Output the (x, y) coordinate of the center of the cell containing the given text.  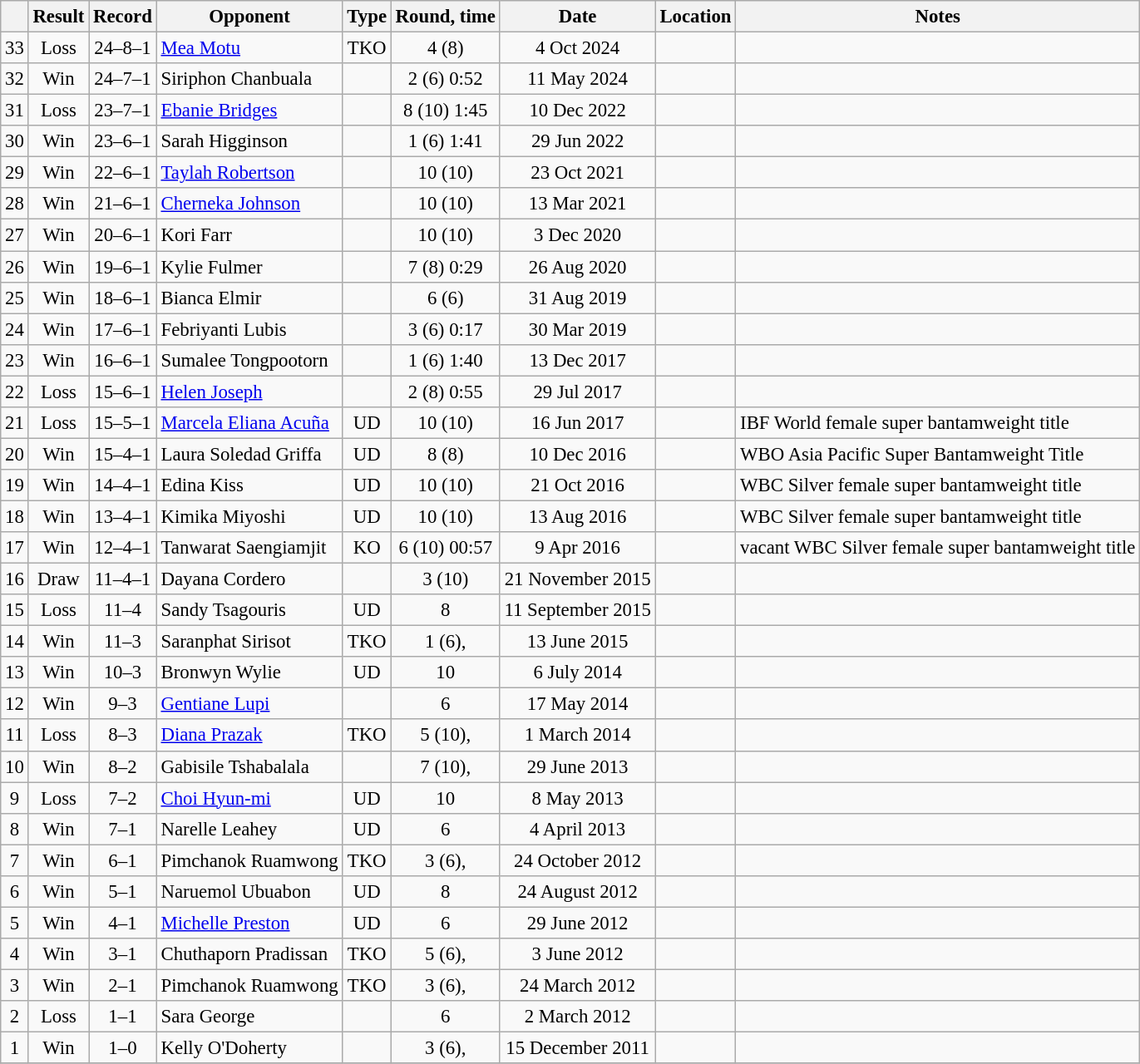
6 (6) (446, 298)
4 (8) (446, 48)
KO (367, 548)
15 December 2011 (577, 1048)
16 Jun 2017 (577, 423)
27 (15, 235)
Sarah Higginson (249, 141)
17–6–1 (123, 329)
33 (15, 48)
24–8–1 (123, 48)
3 June 2012 (577, 954)
Taylah Robertson (249, 173)
Location (695, 17)
26 (15, 267)
20–6–1 (123, 235)
5 (15, 923)
3 (15, 985)
9–3 (123, 704)
15 (15, 610)
7 (8) 0:29 (446, 267)
12–4–1 (123, 548)
Ebanie Bridges (249, 111)
7–2 (123, 798)
Diana Prazak (249, 736)
19–6–1 (123, 267)
Cherneka Johnson (249, 204)
14 (15, 642)
6 July 2014 (577, 672)
10–3 (123, 672)
4 Oct 2024 (577, 48)
24 August 2012 (577, 892)
Bianca Elmir (249, 298)
Kelly O'Doherty (249, 1048)
1 March 2014 (577, 736)
29 (15, 173)
29 Jun 2022 (577, 141)
13 June 2015 (577, 642)
29 June 2013 (577, 766)
Type (367, 17)
23 (15, 360)
4–1 (123, 923)
Result (58, 17)
Gentiane Lupi (249, 704)
17 May 2014 (577, 704)
20 (15, 454)
Record (123, 17)
14–4–1 (123, 485)
Kimika Miyoshi (249, 516)
5 (10), (446, 736)
23–7–1 (123, 111)
8 (10) 1:45 (446, 111)
11 (15, 736)
10 Dec 2016 (577, 454)
21–6–1 (123, 204)
15–4–1 (123, 454)
11–4–1 (123, 579)
3 (6) 0:17 (446, 329)
Notes (938, 17)
13 Mar 2021 (577, 204)
22–6–1 (123, 173)
1 (6) 1:41 (446, 141)
32 (15, 79)
Mea Motu (249, 48)
22 (15, 392)
19 (15, 485)
Bronwyn Wylie (249, 672)
18–6–1 (123, 298)
1 (6), (446, 642)
24 (15, 329)
Siriphon Chanbuala (249, 79)
Gabisile Tshabalala (249, 766)
23 Oct 2021 (577, 173)
6 (10) 00:57 (446, 548)
15–5–1 (123, 423)
Draw (58, 579)
Sandy Tsagouris (249, 610)
Laura Soledad Griffa (249, 454)
Date (577, 17)
31 (15, 111)
Sara George (249, 1017)
Naruemol Ubuabon (249, 892)
2 (8) 0:55 (446, 392)
24 March 2012 (577, 985)
6–1 (123, 860)
29 June 2012 (577, 923)
Saranphat Sirisot (249, 642)
25 (15, 298)
16–6–1 (123, 360)
21 November 2015 (577, 579)
5–1 (123, 892)
2 March 2012 (577, 1017)
Sumalee Tongpootorn (249, 360)
8–2 (123, 766)
Round, time (446, 17)
2–1 (123, 985)
Michelle Preston (249, 923)
21 (15, 423)
13 Aug 2016 (577, 516)
30 (15, 141)
3–1 (123, 954)
1 (15, 1048)
11 September 2015 (577, 610)
Marcela Eliana Acuña (249, 423)
Edina Kiss (249, 485)
2 (6) 0:52 (446, 79)
WBO Asia Pacific Super Bantamweight Title (938, 454)
15–6–1 (123, 392)
11–4 (123, 610)
11 May 2024 (577, 79)
Helen Joseph (249, 392)
13 Dec 2017 (577, 360)
8 May 2013 (577, 798)
4 April 2013 (577, 829)
13–4–1 (123, 516)
Kylie Fulmer (249, 267)
Kori Farr (249, 235)
2 (15, 1017)
23–6–1 (123, 141)
3 Dec 2020 (577, 235)
28 (15, 204)
IBF World female super bantamweight title (938, 423)
Tanwarat Saengiamjit (249, 548)
10 Dec 2022 (577, 111)
9 Apr 2016 (577, 548)
12 (15, 704)
3 (10) (446, 579)
26 Aug 2020 (577, 267)
24 October 2012 (577, 860)
1 (6) 1:40 (446, 360)
Febriyanti Lubis (249, 329)
vacant WBC Silver female super bantamweight title (938, 548)
7 (15, 860)
16 (15, 579)
7–1 (123, 829)
Chuthaporn Pradissan (249, 954)
8 (8) (446, 454)
24–7–1 (123, 79)
Dayana Cordero (249, 579)
5 (6), (446, 954)
30 Mar 2019 (577, 329)
1–0 (123, 1048)
21 Oct 2016 (577, 485)
13 (15, 672)
18 (15, 516)
Choi Hyun-mi (249, 798)
17 (15, 548)
31 Aug 2019 (577, 298)
4 (15, 954)
9 (15, 798)
8–3 (123, 736)
1–1 (123, 1017)
11–3 (123, 642)
Opponent (249, 17)
29 Jul 2017 (577, 392)
7 (10), (446, 766)
Narelle Leahey (249, 829)
